Return the (x, y) coordinate for the center point of the cell that contains the specified text.  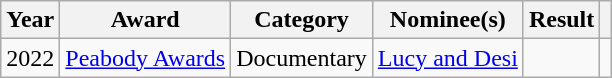
Award (146, 20)
Category (302, 20)
Result (561, 20)
Documentary (302, 58)
2022 (30, 58)
Peabody Awards (146, 58)
Nominee(s) (448, 20)
Year (30, 20)
Lucy and Desi (448, 58)
